Capture the cell that displays the provided text and extract its (X, Y) central coordinate. 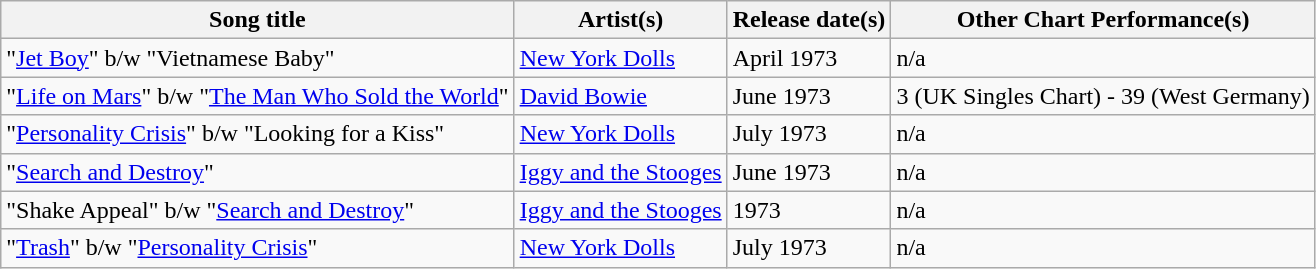
"Jet Boy" b/w "Vietnamese Baby" (258, 58)
Artist(s) (620, 20)
"Shake Appeal" b/w "Search and Destroy" (258, 210)
Release date(s) (809, 20)
Other Chart Performance(s) (1103, 20)
1973 (809, 210)
David Bowie (620, 96)
3 (UK Singles Chart) - 39 (West Germany) (1103, 96)
"Search and Destroy" (258, 172)
Song title (258, 20)
"Life on Mars" b/w "The Man Who Sold the World" (258, 96)
April 1973 (809, 58)
"Trash" b/w "Personality Crisis" (258, 248)
"Personality Crisis" b/w "Looking for a Kiss" (258, 134)
